Capture the cell that displays the provided text and extract its [X, Y] central coordinate. 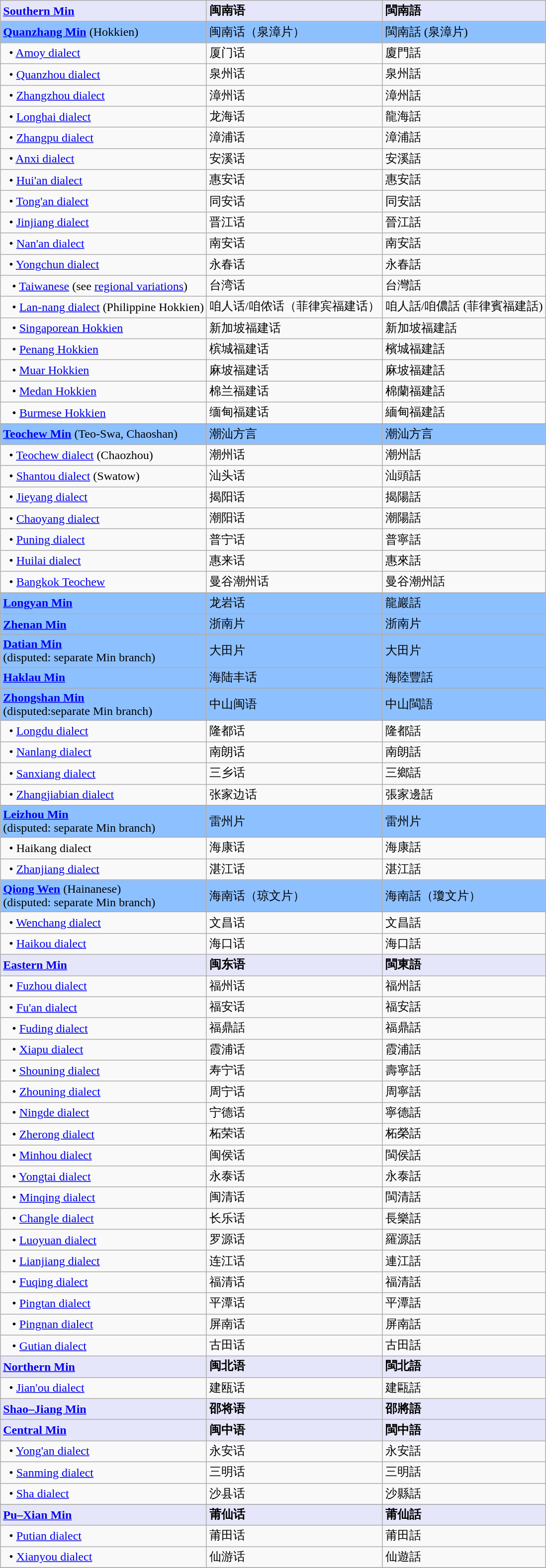
平潭話 [464, 1304]
閩侯話 [464, 1156]
连江话 [294, 1261]
海口话 [294, 944]
泉州話 [464, 75]
Central Min [103, 1430]
安溪話 [464, 159]
三明话 [294, 1473]
• Jian'ou dialect [103, 1388]
潮州話 [464, 455]
• Lianjiang dialect [103, 1261]
缅甸福建话 [294, 412]
福清話 [464, 1282]
晋江话 [294, 223]
闽东语 [294, 965]
福安话 [294, 1008]
• Gutian dialect [103, 1345]
• Tong'an dialect [103, 202]
霞浦話 [464, 1049]
霞浦话 [294, 1049]
閩清話 [464, 1197]
惠安话 [294, 180]
• Shouning dialect [103, 1071]
Datian Min (disputed: separate Min branch) [103, 651]
閩中語 [464, 1430]
海口話 [464, 944]
晉江話 [464, 223]
Northern Min [103, 1367]
• Burmese Hokkien [103, 412]
• Sha dialect [103, 1493]
• Xiapu dialect [103, 1049]
寿宁话 [294, 1071]
邵將語 [464, 1409]
永春话 [294, 265]
湛江话 [294, 869]
• Singaporean Hokkien [103, 328]
同安話 [464, 202]
张家边话 [294, 795]
文昌話 [464, 923]
• Nan'an dialect [103, 243]
• Zhanjiang dialect [103, 869]
潮阳话 [294, 519]
揭陽話 [464, 498]
• Ningde dialect [103, 1113]
Longyan Min [103, 603]
閩北語 [464, 1367]
闽南语 [294, 11]
• Sanxiang dialect [103, 773]
寧德話 [464, 1113]
• Huilai dialect [103, 560]
南朗話 [464, 752]
• Zherong dialect [103, 1134]
三乡话 [294, 773]
福州話 [464, 987]
閩南話 (泉漳片) [464, 32]
南朗话 [294, 752]
潮州话 [294, 455]
揭阳话 [294, 498]
麻坡福建話 [464, 371]
咱人话/咱侬话（菲律宾福建话） [294, 307]
• Pingnan dialect [103, 1325]
Quanzhang Min (Hokkien) [103, 32]
• Muar Hokkien [103, 371]
羅源話 [464, 1240]
仙遊話 [464, 1557]
台湾话 [294, 286]
永泰话 [294, 1176]
Qiong Wen (Hainanese) (disputed: separate Min branch) [103, 896]
海陸豐話 [464, 678]
壽寧話 [464, 1071]
海陆丰话 [294, 678]
Zhenan Min [103, 624]
• Fu'an dialect [103, 1008]
Leizhou Min (disputed: separate Min branch) [103, 822]
Haklau Min [103, 678]
咱人話/咱儂話 (菲律賓福建話) [464, 307]
文昌话 [294, 923]
Shao–Jiang Min [103, 1409]
三明話 [464, 1473]
• Fuqing dialect [103, 1282]
古田話 [464, 1345]
• Pingtan dialect [103, 1304]
• Zhouning dialect [103, 1092]
莆仙话 [294, 1515]
• Hui'an dialect [103, 180]
周宁话 [294, 1092]
• Sanming dialect [103, 1473]
普宁话 [294, 540]
• Wenchang dialect [103, 923]
• Haikou dialect [103, 944]
• Putian dialect [103, 1536]
• Longdu dialect [103, 731]
中山闽语 [294, 705]
普寧話 [464, 540]
新加坡福建话 [294, 328]
• Longhai dialect [103, 117]
Eastern Min [103, 965]
閩南語 [464, 11]
曼谷潮州话 [294, 582]
厦门话 [294, 54]
闽中语 [294, 1430]
隆都话 [294, 731]
• Yong'an dialect [103, 1452]
永春話 [464, 265]
• Changle dialect [103, 1219]
新加坡福建話 [464, 328]
緬甸福建話 [464, 412]
罗源话 [294, 1240]
槟城福建话 [294, 350]
同安话 [294, 202]
海康话 [294, 849]
• Yongchun dialect [103, 265]
• Puning dialect [103, 540]
• Anxi dialect [103, 159]
Zhongshan Min (disputed:separate Min branch) [103, 705]
龙海话 [294, 117]
• Lan-nang dialect (Philippine Hokkien) [103, 307]
• Zhangpu dialect [103, 138]
漳浦话 [294, 138]
• Nanlang dialect [103, 752]
莆田話 [464, 1536]
• Haikang dialect [103, 849]
屏南話 [464, 1325]
Southern Min [103, 11]
棉兰福建话 [294, 392]
惠安話 [464, 180]
• Luoyuan dialect [103, 1240]
• Xianyou dialect [103, 1557]
南安话 [294, 243]
南安話 [464, 243]
柘荣话 [294, 1134]
汕頭話 [464, 476]
棉蘭福建話 [464, 392]
潮陽話 [464, 519]
古田话 [294, 1345]
闽南话（泉漳片） [294, 32]
海南话（琼文片） [294, 896]
漳浦話 [464, 138]
• Bangkok Teochew [103, 582]
福安話 [464, 1008]
• Minhou dialect [103, 1156]
龙岩话 [294, 603]
永安话 [294, 1452]
廈門話 [464, 54]
張家邊話 [464, 795]
Pu–Xian Min [103, 1515]
長樂話 [464, 1219]
惠來話 [464, 560]
Teochew Min (Teo-Swa, Chaoshan) [103, 434]
閩東語 [464, 965]
龍海話 [464, 117]
中山閩語 [464, 705]
• Jieyang dialect [103, 498]
沙縣話 [464, 1493]
福清话 [294, 1282]
海南話（瓊文片） [464, 896]
惠来话 [294, 560]
平潭话 [294, 1304]
• Fuding dialect [103, 1028]
隆都話 [464, 731]
漳州话 [294, 95]
沙县话 [294, 1493]
宁德话 [294, 1113]
• Taiwanese (see regional variations) [103, 286]
闽清话 [294, 1197]
湛江話 [464, 869]
連江話 [464, 1261]
• Shantou dialect (Swatow) [103, 476]
莆田话 [294, 1536]
安溪话 [294, 159]
漳州話 [464, 95]
泉州话 [294, 75]
汕头话 [294, 476]
• Zhangzhou dialect [103, 95]
三鄉話 [464, 773]
海康話 [464, 849]
仙游话 [294, 1557]
• Penang Hokkien [103, 350]
• Fuzhou dialect [103, 987]
• Medan Hokkien [103, 392]
龍巖話 [464, 603]
• Teochew dialect (Chaozhou) [103, 455]
建甌話 [464, 1388]
闽北语 [294, 1367]
建瓯话 [294, 1388]
• Quanzhou dialect [103, 75]
• Minqing dialect [103, 1197]
长乐话 [294, 1219]
• Amoy dialect [103, 54]
• Chaoyang dialect [103, 519]
永泰話 [464, 1176]
周寧話 [464, 1092]
柘榮話 [464, 1134]
• Yongtai dialect [103, 1176]
• Jinjiang dialect [103, 223]
莆仙話 [464, 1515]
曼谷潮州話 [464, 582]
• Zhangjiabian dialect [103, 795]
麻坡福建话 [294, 371]
邵将语 [294, 1409]
永安話 [464, 1452]
台灣話 [464, 286]
福州话 [294, 987]
闽侯话 [294, 1156]
檳城福建話 [464, 350]
屏南话 [294, 1325]
